Search for the cell housing the specified text and yield its [x, y] center coordinate. 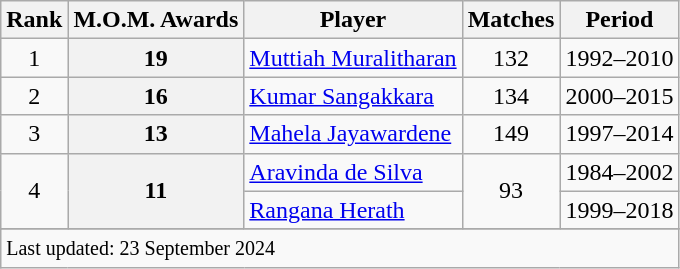
134 [511, 96]
Kumar Sangakkara [353, 96]
M.O.M. Awards [156, 20]
Matches [511, 20]
2 [34, 96]
3 [34, 134]
16 [156, 96]
19 [156, 58]
Rangana Herath [353, 210]
1992–2010 [620, 58]
1997–2014 [620, 134]
1999–2018 [620, 210]
11 [156, 191]
Rank [34, 20]
1 [34, 58]
Aravinda de Silva [353, 172]
149 [511, 134]
Mahela Jayawardene [353, 134]
93 [511, 191]
Last updated: 23 September 2024 [340, 248]
Period [620, 20]
Player [353, 20]
2000–2015 [620, 96]
Muttiah Muralitharan [353, 58]
1984–2002 [620, 172]
4 [34, 191]
13 [156, 134]
132 [511, 58]
